Find where the given text appears and provide that cell's center as (x, y) coordinate. 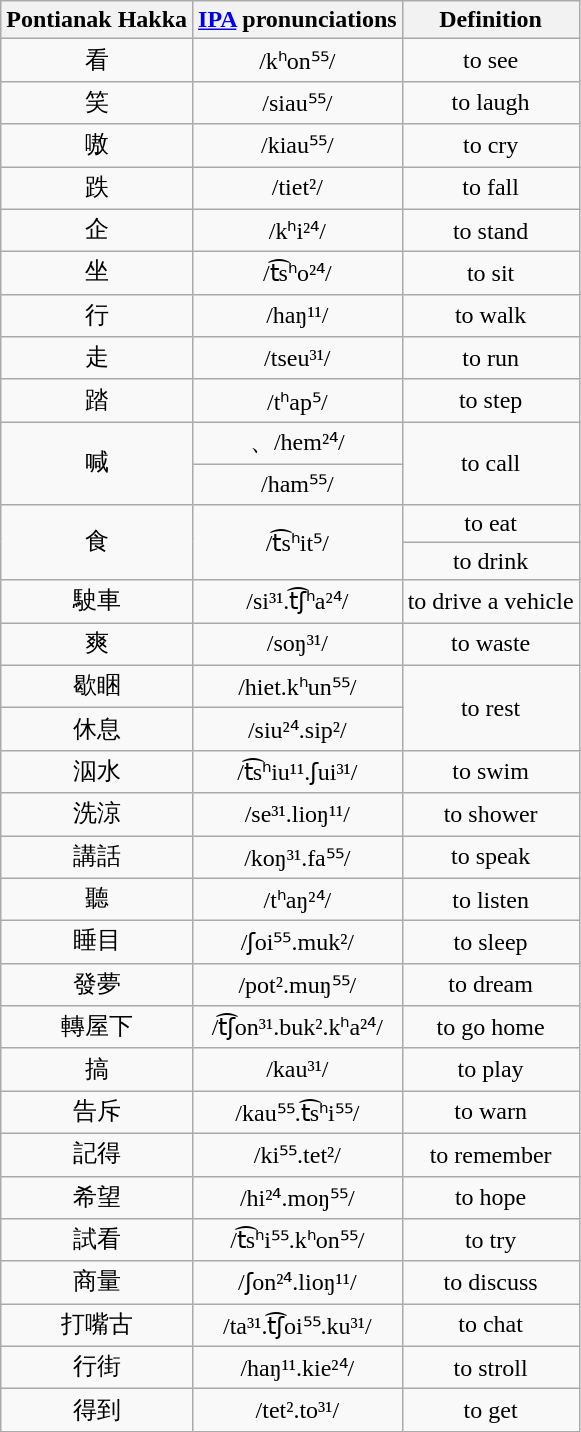
歇睏 (97, 686)
Pontianak Hakka (97, 20)
to warn (490, 1112)
to try (490, 1240)
聽 (97, 900)
to discuss (490, 1282)
to eat (490, 523)
/ki⁵⁵.tet²/ (298, 1154)
/ʃon²⁴.lioŋ¹¹/ (298, 1282)
to sleep (490, 942)
走 (97, 358)
/tʰap⁵/ (298, 400)
/siau⁵⁵/ (298, 102)
轉屋下 (97, 1028)
企 (97, 230)
/kʰi²⁴/ (298, 230)
/koŋ³¹.fa⁵⁵/ (298, 858)
、/hem²⁴/ (298, 444)
to listen (490, 900)
/siu²⁴.sip²/ (298, 730)
商量 (97, 1282)
駛車 (97, 602)
to run (490, 358)
/soŋ³¹/ (298, 644)
行 (97, 316)
to walk (490, 316)
喊 (97, 463)
to stand (490, 230)
得到 (97, 1410)
/t͡ʃon³¹.buk².kʰa²⁴/ (298, 1028)
to speak (490, 858)
to swim (490, 772)
/tet².to³¹/ (298, 1410)
/si³¹.t͡ʃʰa²⁴/ (298, 602)
/kʰon⁵⁵/ (298, 60)
/kau³¹/ (298, 1070)
食 (97, 542)
笑 (97, 102)
/hiet.kʰun⁵⁵/ (298, 686)
/se³¹.lioŋ¹¹/ (298, 814)
/t͡sʰiu¹¹.ʃui³¹/ (298, 772)
講話 (97, 858)
to waste (490, 644)
洗涼 (97, 814)
試看 (97, 1240)
to drive a vehicle (490, 602)
嗷 (97, 146)
/kau⁵⁵.t͡sʰi⁵⁵/ (298, 1112)
休息 (97, 730)
搞 (97, 1070)
/t͡sʰi⁵⁵.kʰon⁵⁵/ (298, 1240)
to shower (490, 814)
/kiau⁵⁵/ (298, 146)
/t͡sʰit⁵/ (298, 542)
泅水 (97, 772)
IPA pronunciations (298, 20)
/hi²⁴.moŋ⁵⁵/ (298, 1198)
/haŋ¹¹/ (298, 316)
to see (490, 60)
/tseu³¹/ (298, 358)
/pot².muŋ⁵⁵/ (298, 984)
to drink (490, 561)
坐 (97, 274)
/ham⁵⁵/ (298, 484)
/ta³¹.t͡ʃoi⁵⁵.ku³¹/ (298, 1326)
to get (490, 1410)
告斥 (97, 1112)
to stroll (490, 1368)
to fall (490, 188)
跌 (97, 188)
to rest (490, 708)
行街 (97, 1368)
to hope (490, 1198)
踏 (97, 400)
to laugh (490, 102)
to dream (490, 984)
/t͡sʰo²⁴/ (298, 274)
記得 (97, 1154)
Definition (490, 20)
爽 (97, 644)
to step (490, 400)
發夢 (97, 984)
/tiet²/ (298, 188)
/tʰaŋ²⁴/ (298, 900)
to go home (490, 1028)
to call (490, 463)
看 (97, 60)
/haŋ¹¹.kie²⁴/ (298, 1368)
希望 (97, 1198)
to remember (490, 1154)
to sit (490, 274)
to cry (490, 146)
to play (490, 1070)
睡目 (97, 942)
to chat (490, 1326)
/ʃoi⁵⁵.muk²/ (298, 942)
打嘴古 (97, 1326)
